From the cell containing the given text, extract its center point as [x, y] coordinate. 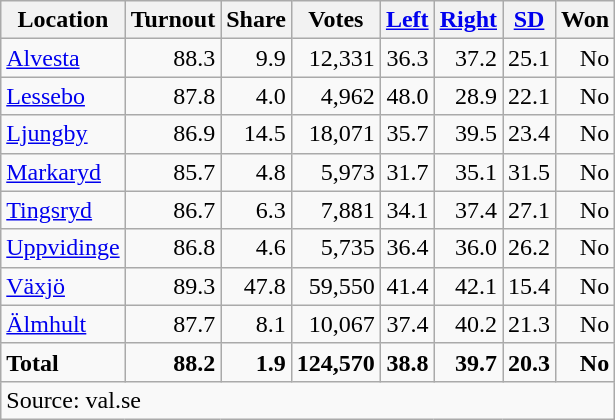
Älmhult [63, 324]
8.1 [256, 324]
Turnout [173, 20]
124,570 [336, 362]
27.1 [530, 210]
Total [63, 362]
41.4 [407, 286]
Votes [336, 20]
37.2 [468, 58]
48.0 [407, 96]
36.0 [468, 248]
25.1 [530, 58]
28.9 [468, 96]
1.9 [256, 362]
SD [530, 20]
15.4 [530, 286]
31.7 [407, 172]
39.5 [468, 134]
47.8 [256, 286]
9.9 [256, 58]
Markaryd [63, 172]
23.4 [530, 134]
22.1 [530, 96]
10,067 [336, 324]
42.1 [468, 286]
5,973 [336, 172]
7,881 [336, 210]
4,962 [336, 96]
89.3 [173, 286]
39.7 [468, 362]
86.8 [173, 248]
86.7 [173, 210]
4.6 [256, 248]
87.7 [173, 324]
Source: val.se [308, 400]
Left [407, 20]
Uppvidinge [63, 248]
20.3 [530, 362]
Location [63, 20]
88.2 [173, 362]
Right [468, 20]
86.9 [173, 134]
Lessebo [63, 96]
21.3 [530, 324]
34.1 [407, 210]
4.8 [256, 172]
26.2 [530, 248]
36.3 [407, 58]
Share [256, 20]
14.5 [256, 134]
38.8 [407, 362]
Tingsryd [63, 210]
40.2 [468, 324]
35.1 [468, 172]
88.3 [173, 58]
12,331 [336, 58]
87.8 [173, 96]
Alvesta [63, 58]
59,550 [336, 286]
Växjö [63, 286]
36.4 [407, 248]
Won [586, 20]
31.5 [530, 172]
35.7 [407, 134]
Ljungby [63, 134]
6.3 [256, 210]
85.7 [173, 172]
18,071 [336, 134]
5,735 [336, 248]
4.0 [256, 96]
